Search for the cell housing the specified text and yield its (x, y) center coordinate. 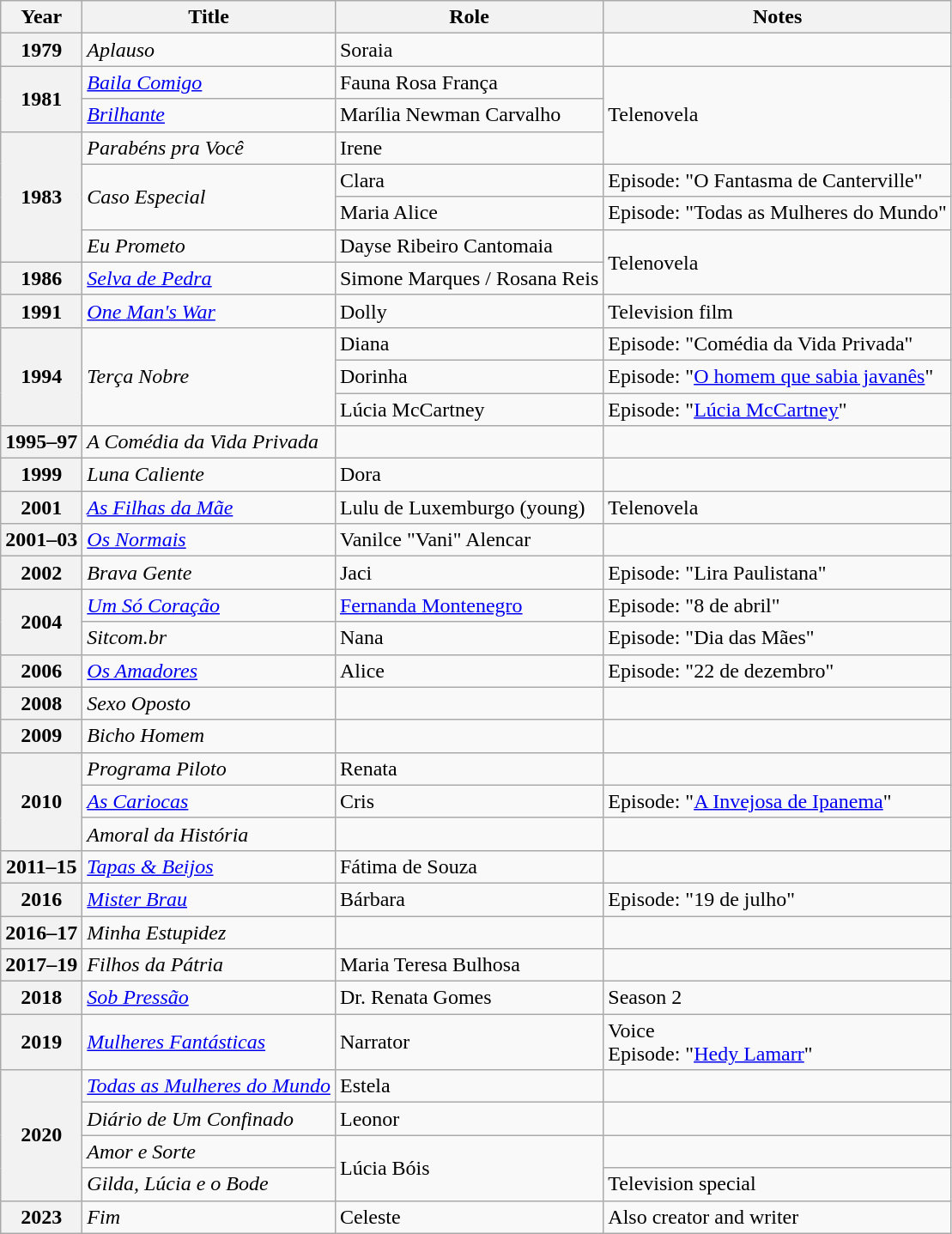
1983 (41, 197)
Clara (469, 180)
1986 (41, 278)
Vanilce "Vani" Alencar (469, 540)
One Man's War (209, 311)
Alice (469, 671)
Episode: "Comédia da Vida Privada" (778, 343)
1994 (41, 376)
Baila Comigo (209, 82)
Filhos da Pátria (209, 965)
2010 (41, 801)
Um Só Coração (209, 605)
2020 (41, 1135)
Fernanda Montenegro (469, 605)
Bárbara (469, 899)
Nana (469, 638)
Maria Teresa Bulhosa (469, 965)
Episode: "22 de dezembro" (778, 671)
2017–19 (41, 965)
Also creator and writer (778, 1217)
Os Normais (209, 540)
Dr. Renata Gomes (469, 998)
Television special (778, 1184)
2008 (41, 703)
Television film (778, 311)
Sob Pressão (209, 998)
Episode: "Dia das Mães" (778, 638)
A Comédia da Vida Privada (209, 442)
Dora (469, 475)
2001 (41, 508)
2001–03 (41, 540)
1991 (41, 311)
2018 (41, 998)
Lúcia Bóis (469, 1168)
Maria Alice (469, 213)
Brava Gente (209, 573)
Episode: "19 de julho" (778, 899)
Episode: "O Fantasma de Canterville" (778, 180)
Sexo Oposto (209, 703)
Selva de Pedra (209, 278)
VoiceEpisode: "Hedy Lamarr" (778, 1043)
Celeste (469, 1217)
2006 (41, 671)
Episode: "Todas as Mulheres do Mundo" (778, 213)
Terça Nobre (209, 376)
1999 (41, 475)
Eu Prometo (209, 246)
Season 2 (778, 998)
Year (41, 17)
Irene (469, 148)
1979 (41, 50)
Simone Marques / Rosana Reis (469, 278)
Programa Piloto (209, 769)
Narrator (469, 1043)
1995–97 (41, 442)
2002 (41, 573)
Todas as Mulheres do Mundo (209, 1086)
Tapas & Beijos (209, 866)
Minha Estupidez (209, 932)
2011–15 (41, 866)
Amor e Sorte (209, 1152)
Dolly (469, 311)
Gilda, Lúcia e o Bode (209, 1184)
Mulheres Fantásticas (209, 1043)
Dorinha (469, 376)
Bicho Homem (209, 736)
Luna Caliente (209, 475)
Fátima de Souza (469, 866)
Renata (469, 769)
Notes (778, 17)
2023 (41, 1217)
2016–17 (41, 932)
2009 (41, 736)
Estela (469, 1086)
Episode: "8 de abril" (778, 605)
Soraia (469, 50)
2004 (41, 622)
Diário de Um Confinado (209, 1119)
Cris (469, 801)
Episode: "Lira Paulistana" (778, 573)
Sitcom.br (209, 638)
Mister Brau (209, 899)
Brilhante (209, 115)
Dayse Ribeiro Cantomaia (469, 246)
Fim (209, 1217)
Leonor (469, 1119)
Parabéns pra Você (209, 148)
Jaci (469, 573)
Aplauso (209, 50)
Episode: "A Invejosa de Ipanema" (778, 801)
2016 (41, 899)
Fauna Rosa França (469, 82)
As Cariocas (209, 801)
Role (469, 17)
Episode: "Lúcia McCartney" (778, 410)
Diana (469, 343)
Os Amadores (209, 671)
2019 (41, 1043)
Lulu de Luxemburgo (young) (469, 508)
Title (209, 17)
Marília Newman Carvalho (469, 115)
Lúcia McCartney (469, 410)
Amoral da História (209, 834)
Caso Especial (209, 197)
1981 (41, 99)
Episode: "O homem que sabia javanês" (778, 376)
As Filhas da Mãe (209, 508)
